Pinpoint the cell where the given text exists, returning its [x, y] midpoint coordinate. 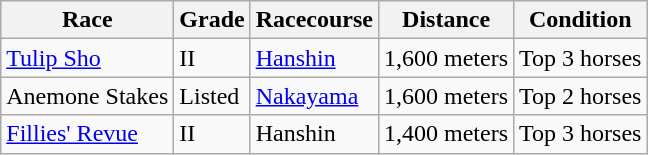
Listed [212, 96]
1,400 meters [446, 134]
Nakayama [314, 96]
Top 2 horses [580, 96]
Grade [212, 20]
Distance [446, 20]
Condition [580, 20]
Fillies' Revue [88, 134]
Race [88, 20]
Anemone Stakes [88, 96]
Racecourse [314, 20]
Tulip Sho [88, 58]
